Pinpoint the cell where the given text exists, returning its [X, Y] midpoint coordinate. 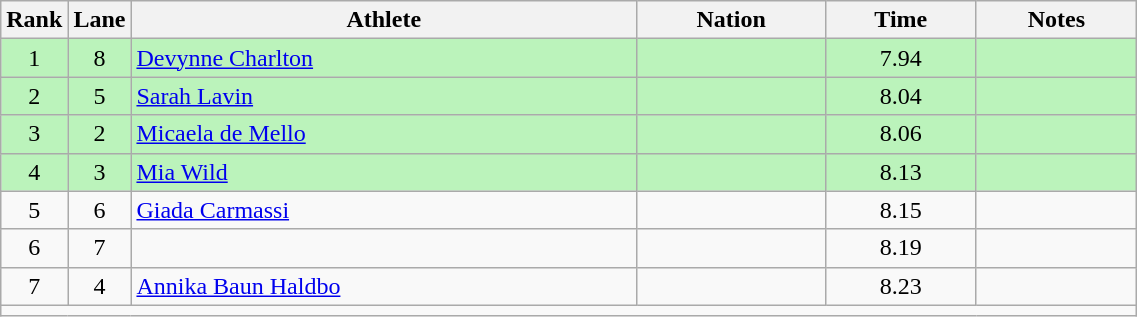
8.19 [901, 248]
7.94 [901, 58]
8 [100, 58]
Mia Wild [384, 172]
Devynne Charlton [384, 58]
Nation [732, 20]
Micaela de Mello [384, 134]
8.13 [901, 172]
Annika Baun Haldbo [384, 286]
Sarah Lavin [384, 96]
Rank [34, 20]
1 [34, 58]
Lane [100, 20]
Giada Carmassi [384, 210]
8.06 [901, 134]
Athlete [384, 20]
8.23 [901, 286]
Notes [1056, 20]
Time [901, 20]
8.15 [901, 210]
8.04 [901, 96]
